Capture the cell that displays the provided text and extract its (X, Y) central coordinate. 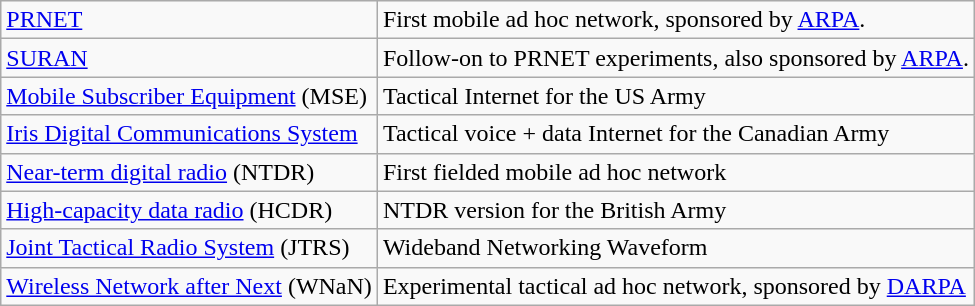
First mobile ad hoc network, sponsored by ARPA. (676, 20)
Wireless Network after Next (WNaN) (190, 286)
Iris Digital Communications System (190, 134)
PRNET (190, 20)
Experimental tactical ad hoc network, sponsored by DARPA (676, 286)
NTDR version for the British Army (676, 210)
Tactical voice + data Internet for the Canadian Army (676, 134)
Follow-on to PRNET experiments, also sponsored by ARPA. (676, 58)
Joint Tactical Radio System (JTRS) (190, 248)
High-capacity data radio (HCDR) (190, 210)
Wideband Networking Waveform (676, 248)
Near-term digital radio (NTDR) (190, 172)
Tactical Internet for the US Army (676, 96)
Mobile Subscriber Equipment (MSE) (190, 96)
SURAN (190, 58)
First fielded mobile ad hoc network (676, 172)
